Scan for the cell matching the given text and deliver its (x, y) coordinate at center. 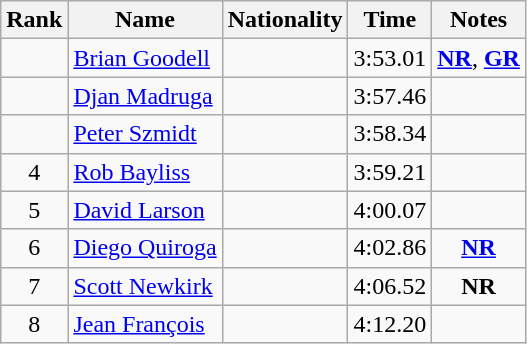
4:00.07 (390, 210)
Peter Szmidt (145, 134)
3:53.01 (390, 58)
NR, GR (479, 58)
3:57.46 (390, 96)
Djan Madruga (145, 96)
3:59.21 (390, 172)
Scott Newkirk (145, 286)
3:58.34 (390, 134)
4 (34, 172)
8 (34, 324)
Notes (479, 20)
Rank (34, 20)
Time (390, 20)
Nationality (285, 20)
Rob Bayliss (145, 172)
4:06.52 (390, 286)
Jean François (145, 324)
David Larson (145, 210)
Name (145, 20)
4:02.86 (390, 248)
4:12.20 (390, 324)
Brian Goodell (145, 58)
7 (34, 286)
6 (34, 248)
5 (34, 210)
Diego Quiroga (145, 248)
